Search for the cell housing the specified text and yield its (X, Y) center coordinate. 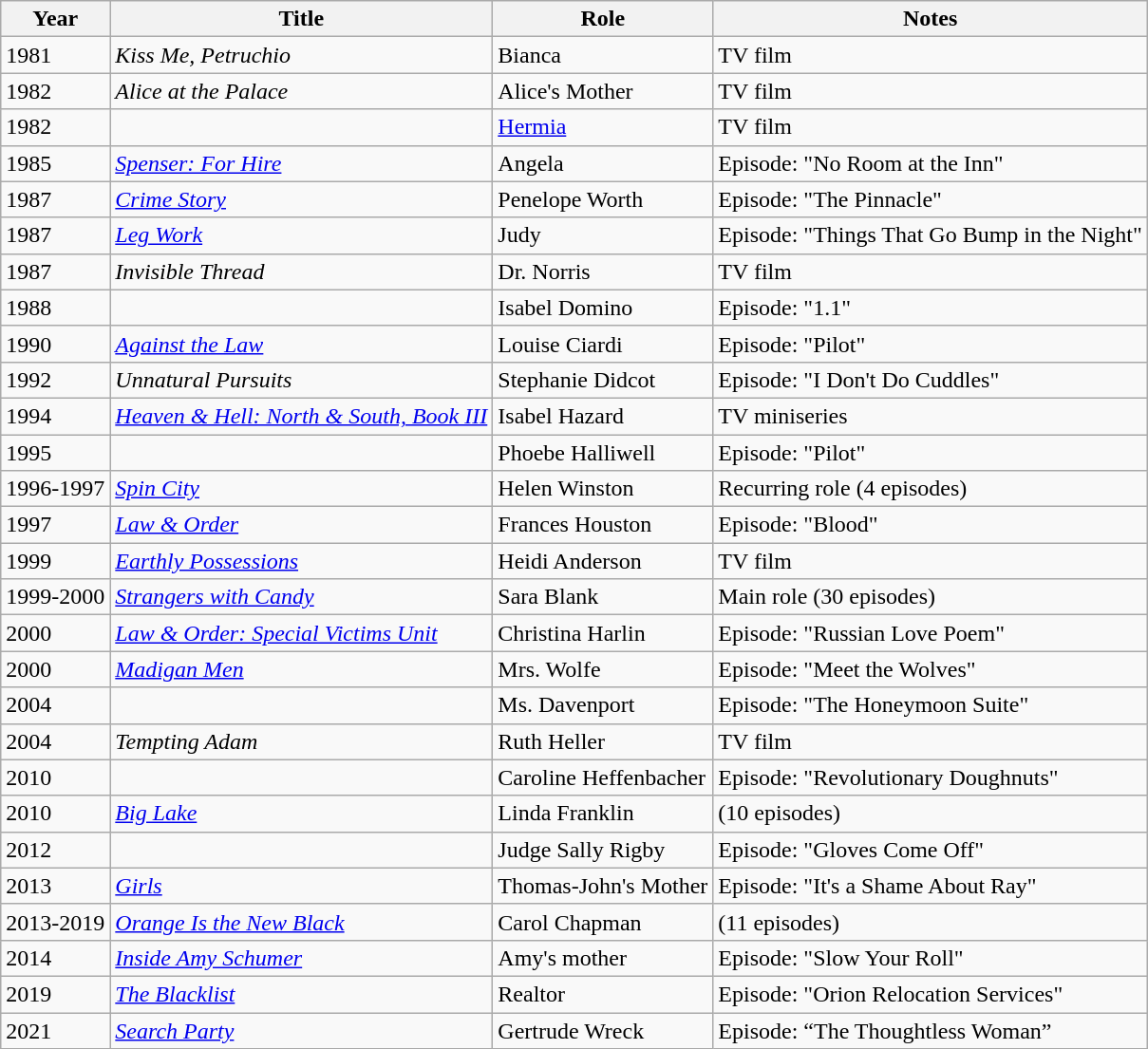
2012 (55, 850)
Carol Chapman (603, 922)
Isabel Domino (603, 308)
Angela (603, 163)
1996-1997 (55, 489)
Isabel Hazard (603, 416)
Spenser: For Hire (302, 163)
Episode: "1.1" (931, 308)
Episode: "Slow Your Roll" (931, 958)
Episode: "Blood" (931, 525)
Episode: "It's a Shame About Ray" (931, 886)
Christina Harlin (603, 633)
Judge Sally Rigby (603, 850)
1999 (55, 561)
Episode: "No Room at the Inn" (931, 163)
2021 (55, 1030)
Leg Work (302, 235)
(10 episodes) (931, 814)
Main role (30 episodes) (931, 597)
1992 (55, 380)
Episode: “The Thoughtless Woman” (931, 1030)
Role (603, 19)
Dr. Norris (603, 272)
Alice's Mother (603, 91)
Penelope Worth (603, 199)
Search Party (302, 1030)
(11 episodes) (931, 922)
Episode: "The Pinnacle" (931, 199)
Kiss Me, Petruchio (302, 55)
TV miniseries (931, 416)
Bianca (603, 55)
Gertrude Wreck (603, 1030)
1988 (55, 308)
Title (302, 19)
Earthly Possessions (302, 561)
Ms. Davenport (603, 705)
Invisible Thread (302, 272)
Year (55, 19)
Louise Ciardi (603, 344)
Linda Franklin (603, 814)
Sara Blank (603, 597)
Mrs. Wolfe (603, 669)
Stephanie Didcot (603, 380)
2013 (55, 886)
Episode: "Russian Love Poem" (931, 633)
Law & Order (302, 525)
Episode: "Gloves Come Off" (931, 850)
Amy's mother (603, 958)
Law & Order: Special Victims Unit (302, 633)
The Blacklist (302, 994)
Judy (603, 235)
1994 (55, 416)
1981 (55, 55)
2013-2019 (55, 922)
Heidi Anderson (603, 561)
1997 (55, 525)
Helen Winston (603, 489)
Crime Story (302, 199)
Episode: "The Honeymoon Suite" (931, 705)
Thomas-John's Mother (603, 886)
Inside Amy Schumer (302, 958)
1985 (55, 163)
Frances Houston (603, 525)
Episode: "Revolutionary Doughnuts" (931, 777)
Episode: "Things That Go Bump in the Night" (931, 235)
Tempting Adam (302, 741)
Episode: "Meet the Wolves" (931, 669)
Realtor (603, 994)
Against the Law (302, 344)
Episode: "I Don't Do Cuddles" (931, 380)
Madigan Men (302, 669)
Ruth Heller (603, 741)
Alice at the Palace (302, 91)
Girls (302, 886)
Notes (931, 19)
Recurring role (4 episodes) (931, 489)
2019 (55, 994)
Phoebe Halliwell (603, 453)
2014 (55, 958)
Episode: "Orion Relocation Services" (931, 994)
1990 (55, 344)
Heaven & Hell: North & South, Book III (302, 416)
1995 (55, 453)
Hermia (603, 127)
Spin City (302, 489)
1999-2000 (55, 597)
Big Lake (302, 814)
Caroline Heffenbacher (603, 777)
Unnatural Pursuits (302, 380)
Strangers with Candy (302, 597)
Orange Is the New Black (302, 922)
